Detect which cell encompasses the target text, then output its (x, y) center coordinate. 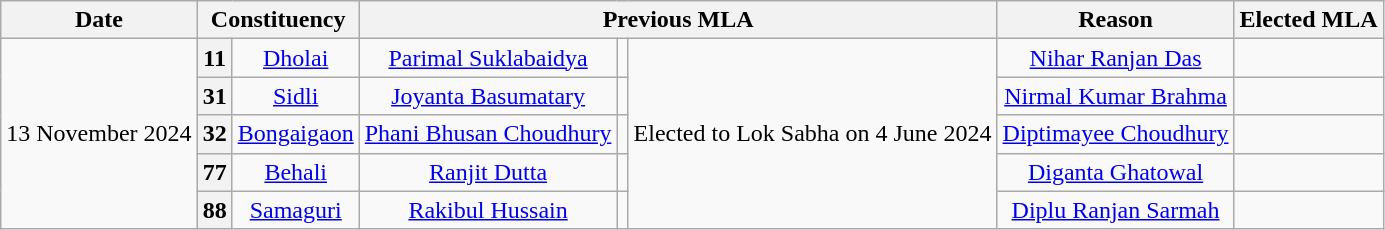
Nihar Ranjan Das (1116, 58)
Reason (1116, 20)
Ranjit Dutta (488, 172)
Elected to Lok Sabha on 4 June 2024 (812, 134)
13 November 2024 (99, 134)
Nirmal Kumar Brahma (1116, 96)
Date (99, 20)
Constituency (278, 20)
88 (214, 210)
77 (214, 172)
Dholai (296, 58)
Diptimayee Choudhury (1116, 134)
Sidli (296, 96)
Phani Bhusan Choudhury (488, 134)
31 (214, 96)
Diganta Ghatowal (1116, 172)
Samaguri (296, 210)
11 (214, 58)
Previous MLA (678, 20)
Rakibul Hussain (488, 210)
Behali (296, 172)
Parimal Suklabaidya (488, 58)
Elected MLA (1308, 20)
Joyanta Basumatary (488, 96)
32 (214, 134)
Bongaigaon (296, 134)
Diplu Ranjan Sarmah (1116, 210)
